Pinpoint the cell where the given text exists, returning its [x, y] midpoint coordinate. 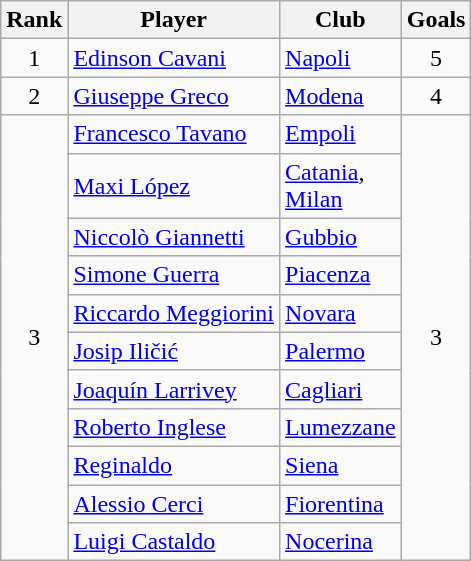
4 [436, 96]
Francesco Tavano [174, 134]
Luigi Castaldo [174, 542]
Lumezzane [341, 427]
Roberto Inglese [174, 427]
Piacenza [341, 275]
Catania,Milan [341, 186]
Reginaldo [174, 465]
Empoli [341, 134]
1 [34, 58]
Alessio Cerci [174, 503]
Palermo [341, 351]
Fiorentina [341, 503]
Niccolò Giannetti [174, 237]
Cagliari [341, 389]
Simone Guerra [174, 275]
Napoli [341, 58]
Modena [341, 96]
2 [34, 96]
Siena [341, 465]
Novara [341, 313]
Nocerina [341, 542]
Rank [34, 20]
5 [436, 58]
Joaquín Larrivey [174, 389]
Player [174, 20]
Josip Iličić [174, 351]
Gubbio [341, 237]
Club [341, 20]
Giuseppe Greco [174, 96]
Edinson Cavani [174, 58]
Goals [436, 20]
Riccardo Meggiorini [174, 313]
Maxi López [174, 186]
